Identify which cell holds the provided text, then report its (x, y) central coordinate. 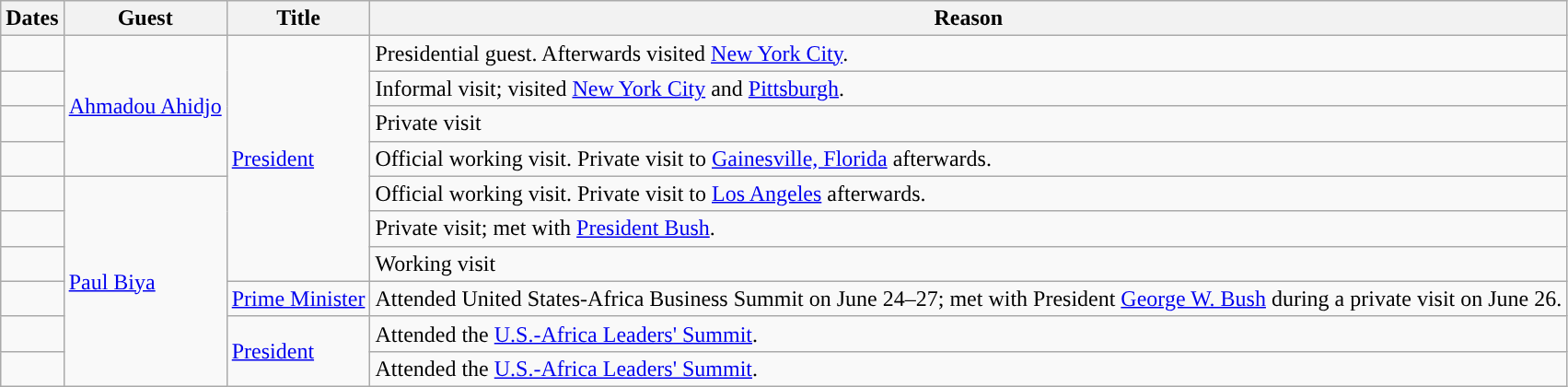
Official working visit. Private visit to Gainesville, Florida afterwards. (969, 158)
Attended United States-Africa Business Summit on June 24–27; met with President George W. Bush during a private visit on June 26. (969, 299)
Guest (145, 18)
Prime Minister (298, 299)
Private visit; met with President Bush. (969, 229)
Working visit (969, 264)
Informal visit; visited New York City and Pittsburgh. (969, 88)
Dates (32, 18)
Title (298, 18)
Paul Biya (145, 281)
Ahmadou Ahidjo (145, 106)
Official working visit. Private visit to Los Angeles afterwards. (969, 193)
Private visit (969, 123)
Presidential guest. Afterwards visited New York City. (969, 53)
Reason (969, 18)
